Find where the given text appears and provide that cell's center as (X, Y) coordinate. 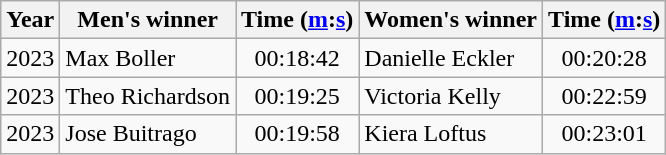
Kiera Loftus (451, 134)
Women's winner (451, 20)
00:19:25 (298, 96)
00:22:59 (604, 96)
Jose Buitrago (148, 134)
Theo Richardson (148, 96)
00:20:28 (604, 58)
Max Boller (148, 58)
Men's winner (148, 20)
00:19:58 (298, 134)
00:18:42 (298, 58)
00:23:01 (604, 134)
Year (30, 20)
Danielle Eckler (451, 58)
Victoria Kelly (451, 96)
